Capture the cell that displays the provided text and extract its (x, y) central coordinate. 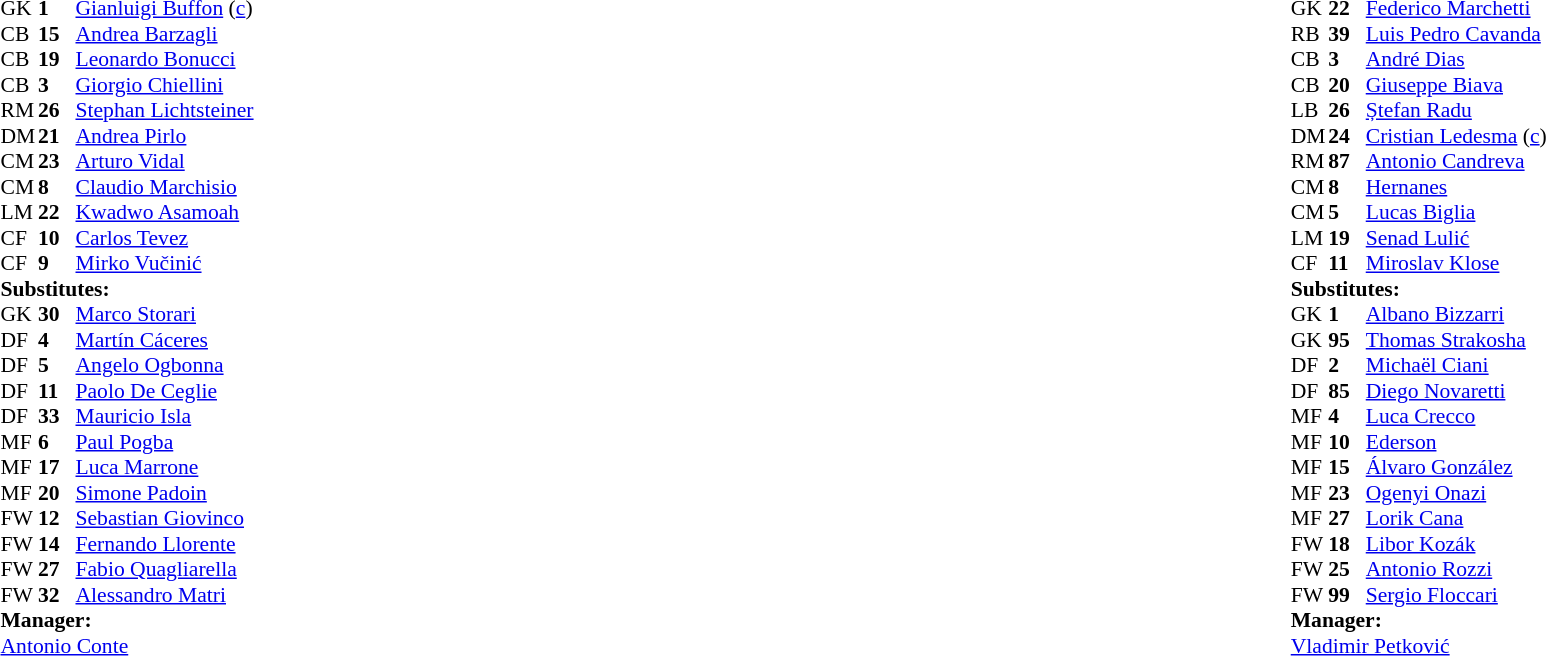
Substitutes: (126, 289)
Stephan Lichtsteiner (165, 111)
30 (57, 315)
Paul Pogba (165, 442)
Mauricio Isla (165, 417)
Fernando Llorente (165, 544)
2 (1347, 365)
Mirko Vučinić (165, 263)
Arturo Vidal (165, 161)
25 (1347, 569)
99 (1347, 595)
Luca Marrone (165, 467)
Carlos Tevez (165, 238)
1 (1347, 315)
Leonardo Bonucci (165, 59)
12 (57, 519)
Fabio Quagliarella (165, 569)
Giorgio Chiellini (165, 85)
Simone Padoin (165, 493)
Marco Storari (165, 315)
Paolo De Ceglie (165, 391)
Andrea Barzagli (165, 34)
21 (57, 136)
24 (1347, 136)
22 (57, 213)
14 (57, 544)
Manager: (126, 621)
87 (1347, 161)
Sebastian Giovinco (165, 519)
85 (1347, 391)
Claudio Marchisio (165, 187)
LB (1310, 111)
Alessandro Matri (165, 595)
Angelo Ogbonna (165, 365)
17 (57, 467)
6 (57, 442)
95 (1347, 340)
18 (1347, 544)
32 (57, 595)
9 (57, 263)
39 (1347, 34)
Kwadwo Asamoah (165, 213)
33 (57, 417)
Martín Cáceres (165, 340)
Andrea Pirlo (165, 136)
RB (1310, 34)
